Extract the (x, y) coordinate from the center of the cell holding the provided text.  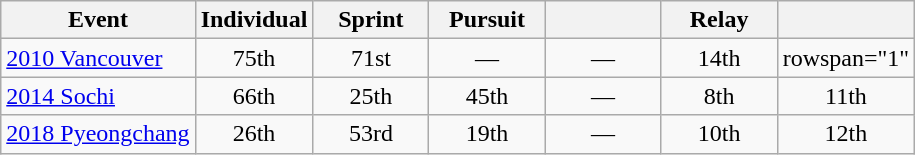
14th (719, 58)
Individual (254, 20)
66th (254, 96)
53rd (371, 134)
26th (254, 134)
71st (371, 58)
10th (719, 134)
19th (487, 134)
Pursuit (487, 20)
75th (254, 58)
Sprint (371, 20)
2014 Sochi (98, 96)
Event (98, 20)
11th (846, 96)
Relay (719, 20)
8th (719, 96)
2018 Pyeongchang (98, 134)
2010 Vancouver (98, 58)
12th (846, 134)
45th (487, 96)
rowspan="1" (846, 58)
25th (371, 96)
